Pinpoint the cell where the given text exists, returning its [x, y] midpoint coordinate. 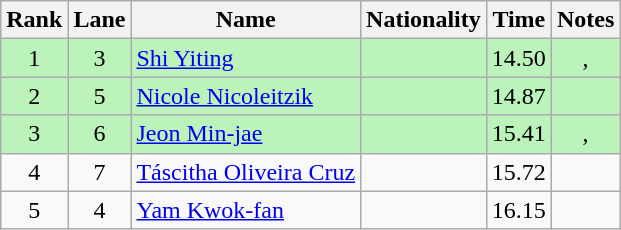
7 [100, 172]
14.50 [518, 58]
2 [34, 96]
Yam Kwok-fan [246, 210]
15.41 [518, 134]
6 [100, 134]
Nationality [424, 20]
Notes [585, 20]
Time [518, 20]
Shi Yiting [246, 58]
Nicole Nicoleitzik [246, 96]
Name [246, 20]
Rank [34, 20]
15.72 [518, 172]
1 [34, 58]
14.87 [518, 96]
Lane [100, 20]
Jeon Min-jae [246, 134]
16.15 [518, 210]
Táscitha Oliveira Cruz [246, 172]
